Provide the [x, y] coordinate of the cell's center where the given text is located.  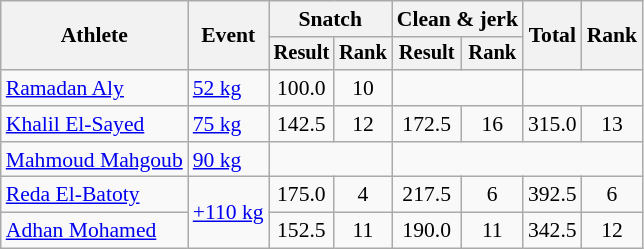
Event [228, 36]
Total [552, 36]
Mahmoud Mahgoub [94, 160]
Khalil El-Sayed [94, 124]
Clean & jerk [458, 19]
10 [363, 88]
52 kg [228, 88]
190.0 [427, 231]
13 [612, 124]
175.0 [302, 195]
Ramadan Aly [94, 88]
Adhan Mohamed [94, 231]
100.0 [302, 88]
Athlete [94, 36]
75 kg [228, 124]
4 [363, 195]
16 [492, 124]
342.5 [552, 231]
Reda El-Batoty [94, 195]
392.5 [552, 195]
172.5 [427, 124]
Snatch [330, 19]
+110 kg [228, 212]
142.5 [302, 124]
217.5 [427, 195]
152.5 [302, 231]
90 kg [228, 160]
315.0 [552, 124]
